Pinpoint the cell where the given text exists, returning its (X, Y) midpoint coordinate. 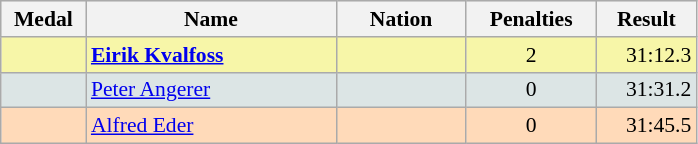
Name (211, 19)
31:12.3 (646, 55)
Peter Angerer (211, 90)
Eirik Kvalfoss (211, 55)
31:45.5 (646, 126)
Alfred Eder (211, 126)
Result (646, 19)
31:31.2 (646, 90)
2 (531, 55)
Nation (401, 19)
Medal (44, 19)
Penalties (531, 19)
